For the text-containing cell, return its midpoint in [x, y] coordinate format. 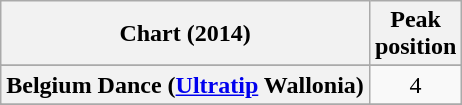
4 [415, 85]
Chart (2014) [186, 34]
Belgium Dance (Ultratip Wallonia) [186, 85]
Peakposition [415, 34]
